Locate the cell with the specified text and output its (x, y) center coordinate. 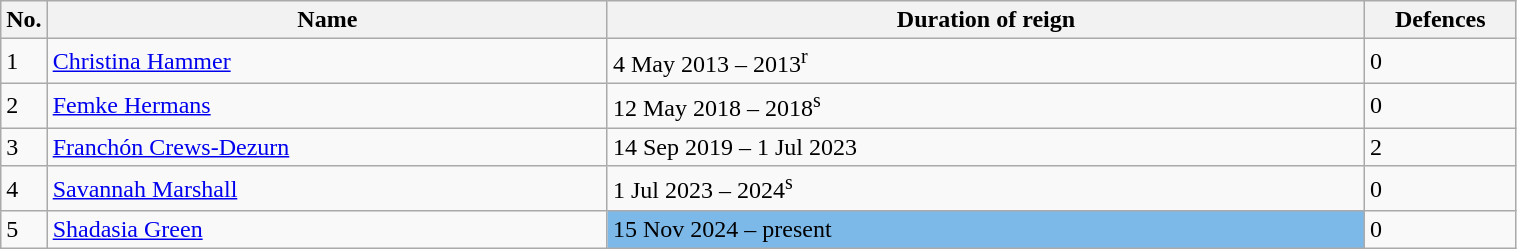
14 Sep 2019 – 1 Jul 2023 (986, 147)
5 (24, 230)
4 May 2013 – 2013r (986, 62)
Shadasia Green (327, 230)
1 Jul 2023 – 2024s (986, 188)
15 Nov 2024 – present (986, 230)
Franchón Crews-Dezurn (327, 147)
Christina Hammer (327, 62)
3 (24, 147)
Defences (1441, 20)
No. (24, 20)
Femke Hermans (327, 106)
12 May 2018 – 2018s (986, 106)
Name (327, 20)
1 (24, 62)
4 (24, 188)
Savannah Marshall (327, 188)
Duration of reign (986, 20)
